Find where the given text appears and provide that cell's center as [X, Y] coordinate. 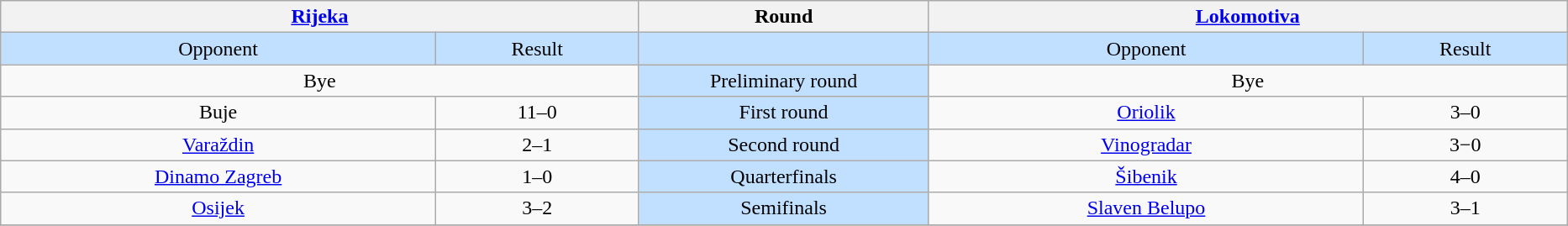
Semifinals [783, 208]
11–0 [537, 113]
Slaven Belupo [1146, 208]
Oriolik [1146, 113]
Lokomotiva [1247, 17]
1–0 [537, 176]
3–0 [1465, 113]
Vinogradar [1146, 145]
Varaždin [218, 145]
Preliminary round [783, 81]
First round [783, 113]
Buje [218, 113]
Osijek [218, 208]
Dinamo Zagreb [218, 176]
3−0 [1465, 145]
Round [783, 17]
4–0 [1465, 176]
Rijeka [319, 17]
Šibenik [1146, 176]
3–1 [1465, 208]
Second round [783, 145]
3–2 [537, 208]
2–1 [537, 145]
Quarterfinals [783, 176]
